Identify which cell holds the provided text, then report its (x, y) central coordinate. 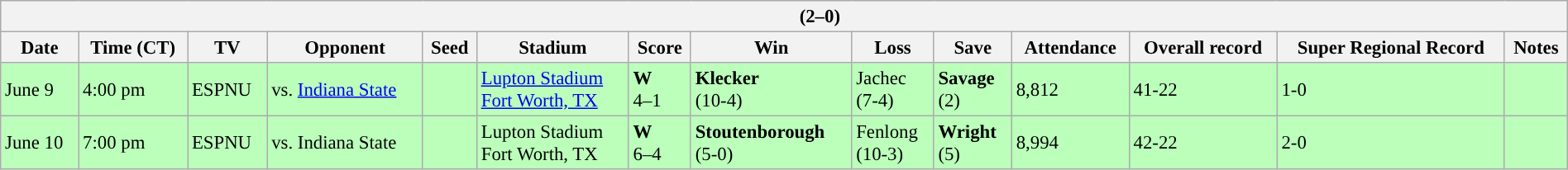
TV (227, 47)
4:00 pm (133, 89)
Savage(2) (973, 89)
W6–4 (660, 144)
42-22 (1202, 144)
Overall record (1202, 47)
Wright(5) (973, 144)
Super Regional Record (1391, 47)
Notes (1536, 47)
8,812 (1070, 89)
Attendance (1070, 47)
Opponent (345, 47)
(2–0) (784, 17)
Seed (450, 47)
Date (40, 47)
Save (973, 47)
Stadium (552, 47)
June 10 (40, 144)
Loss (893, 47)
1-0 (1391, 89)
June 9 (40, 89)
Jachec(7-4) (893, 89)
8,994 (1070, 144)
Score (660, 47)
Fenlong(10-3) (893, 144)
Time (CT) (133, 47)
2-0 (1391, 144)
W4–1 (660, 89)
Stoutenborough(5-0) (771, 144)
Win (771, 47)
Klecker(10-4) (771, 89)
7:00 pm (133, 144)
41-22 (1202, 89)
